Detect which cell encompasses the target text, then output its (X, Y) center coordinate. 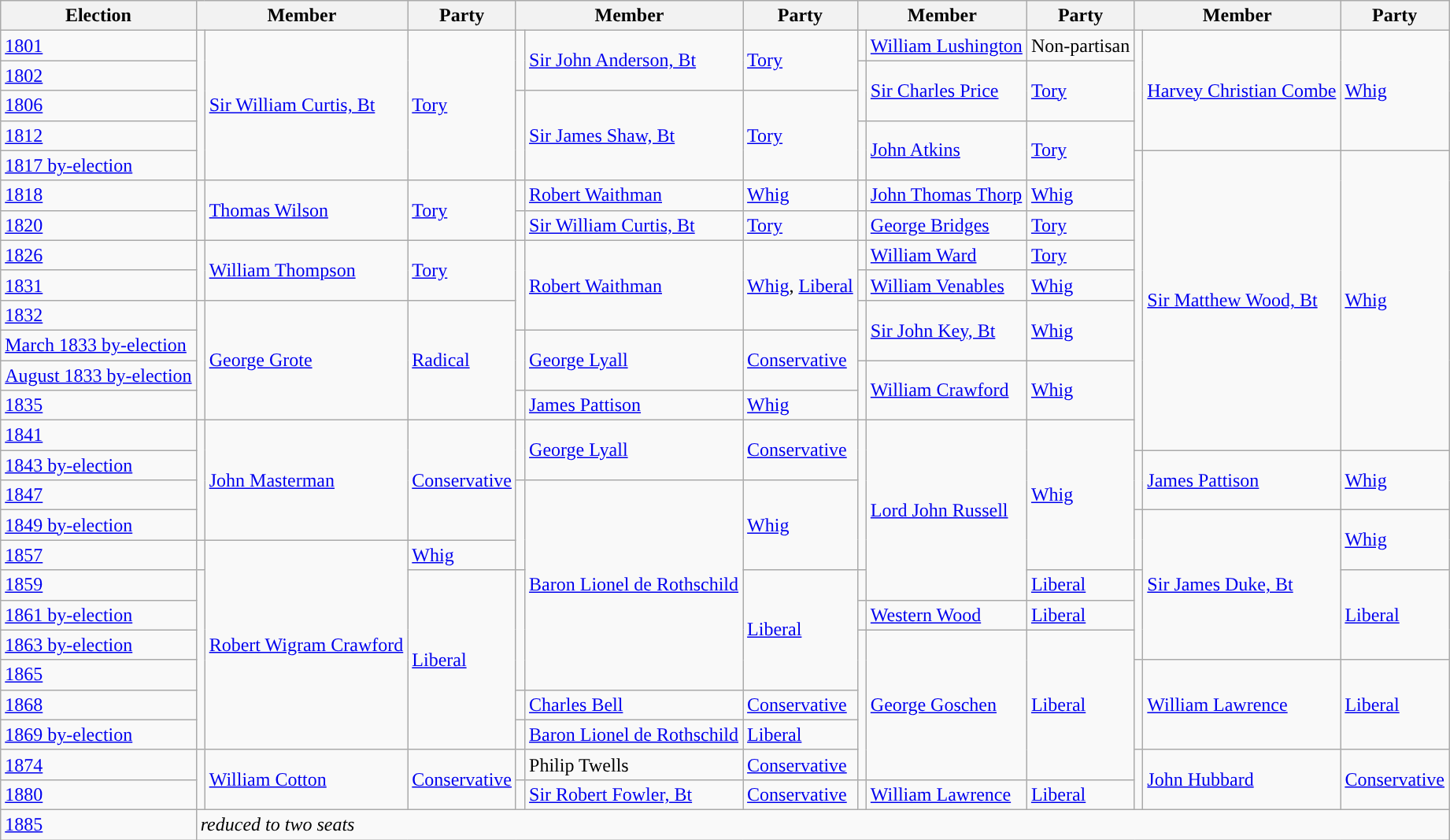
1857 (98, 555)
March 1833 by-election (98, 345)
Philip Twells (634, 764)
1826 (98, 255)
Non-partisan (1080, 46)
Election (98, 16)
1874 (98, 764)
1820 (98, 225)
1832 (98, 315)
1831 (98, 285)
Sir John Anderson, Bt (634, 61)
1812 (98, 135)
1859 (98, 585)
William Venables (946, 285)
William Cotton (306, 779)
Sir James Duke, Bt (1242, 585)
Sir John Key, Bt (946, 330)
Sir James Shaw, Bt (634, 135)
1806 (98, 105)
William Thompson (306, 270)
Robert Wigram Crawford (306, 645)
Charles Bell (634, 705)
1802 (98, 76)
1863 by-election (98, 645)
Sir Matthew Wood, Bt (1242, 301)
Harvey Christian Combe (1242, 91)
John Masterman (306, 480)
Western Wood (946, 615)
1865 (98, 675)
1835 (98, 405)
1861 by-election (98, 615)
1847 (98, 495)
1841 (98, 435)
1801 (98, 46)
1885 (98, 824)
Sir Robert Fowler, Bt (634, 794)
George Grote (306, 360)
1817 by-election (98, 165)
John Atkins (946, 150)
reduced to two seats (822, 824)
Whig, Liberal (801, 285)
William Ward (946, 255)
Thomas Wilson (306, 210)
William Crawford (946, 390)
John Thomas Thorp (946, 195)
Radical (462, 360)
1849 by-election (98, 525)
Lord John Russell (946, 510)
1880 (98, 794)
George Bridges (946, 225)
Sir Charles Price (946, 91)
August 1833 by-election (98, 376)
John Hubbard (1242, 779)
1818 (98, 195)
William Lushington (946, 46)
George Goschen (946, 705)
1843 by-election (98, 465)
1868 (98, 705)
1869 by-election (98, 735)
